Scan for the cell matching the given text and deliver its [x, y] coordinate at center. 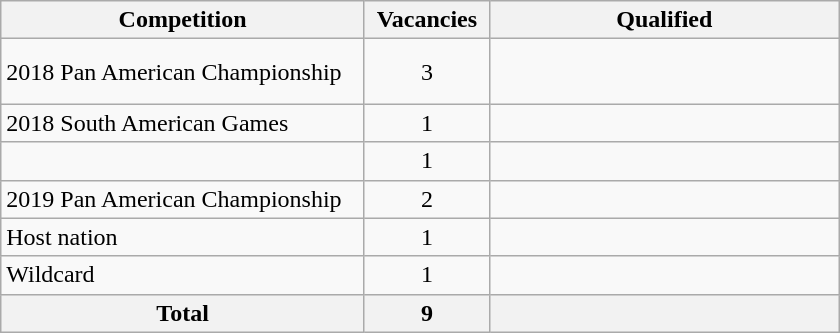
Vacancies [426, 20]
Host nation [183, 237]
2 [426, 199]
3 [426, 72]
2018 Pan American Championship [183, 72]
Total [183, 313]
2018 South American Games [183, 123]
Wildcard [183, 275]
Qualified [664, 20]
2019 Pan American Championship [183, 199]
9 [426, 313]
Competition [183, 20]
